Locate the cell with the specified text and output its (X, Y) center coordinate. 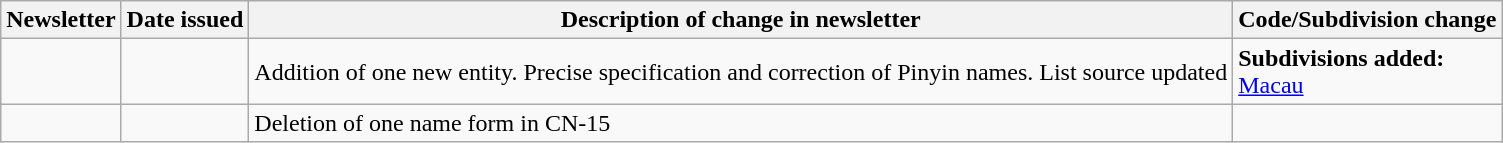
Deletion of one name form in CN-15 (741, 123)
Description of change in newsletter (741, 20)
Code/Subdivision change (1368, 20)
Addition of one new entity. Precise specification and correction of Pinyin names. List source updated (741, 72)
Date issued (185, 20)
Subdivisions added: Macau (1368, 72)
Newsletter (61, 20)
